Find where the given text appears and provide that cell's center as [X, Y] coordinate. 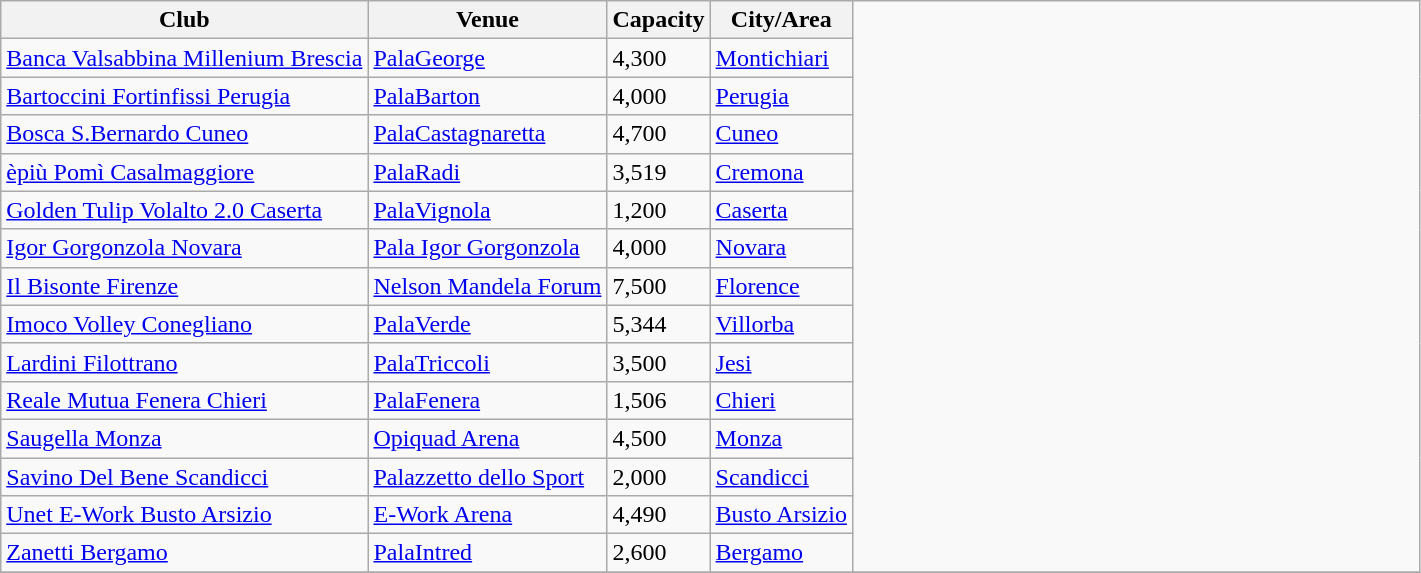
PalaCastagnaretta [488, 134]
1,200 [658, 210]
4,490 [658, 515]
Bartoccini Fortinfissi Perugia [184, 96]
PalaBarton [488, 96]
PalaGeorge [488, 58]
Novara [781, 248]
Imoco Volley Conegliano [184, 324]
2,000 [658, 477]
Villorba [781, 324]
Club [184, 20]
E-Work Arena [488, 515]
Unet E-Work Busto Arsizio [184, 515]
Chieri [781, 400]
7,500 [658, 286]
Caserta [781, 210]
Opiquad Arena [488, 438]
Scandicci [781, 477]
èpiù Pomì Casalmaggiore [184, 172]
Venue [488, 20]
Il Bisonte Firenze [184, 286]
Golden Tulip Volalto 2.0 Caserta [184, 210]
City/Area [781, 20]
4,500 [658, 438]
PalaVerde [488, 324]
PalaVignola [488, 210]
5,344 [658, 324]
4,700 [658, 134]
Savino Del Bene Scandicci [184, 477]
Bergamo [781, 553]
PalaTriccoli [488, 362]
Nelson Mandela Forum [488, 286]
2,600 [658, 553]
PalaFenera [488, 400]
Monza [781, 438]
Zanetti Bergamo [184, 553]
Bosca S.Bernardo Cuneo [184, 134]
Florence [781, 286]
Busto Arsizio [781, 515]
Palazzetto dello Sport [488, 477]
Perugia [781, 96]
Igor Gorgonzola Novara [184, 248]
Reale Mutua Fenera Chieri [184, 400]
3,519 [658, 172]
Cremona [781, 172]
PalaRadi [488, 172]
4,300 [658, 58]
Capacity [658, 20]
3,500 [658, 362]
Banca Valsabbina Millenium Brescia [184, 58]
Lardini Filottrano [184, 362]
Jesi [781, 362]
Cuneo [781, 134]
Pala Igor Gorgonzola [488, 248]
Montichiari [781, 58]
1,506 [658, 400]
PalaIntred [488, 553]
Saugella Monza [184, 438]
